From the cell containing the given text, extract its center point as [X, Y] coordinate. 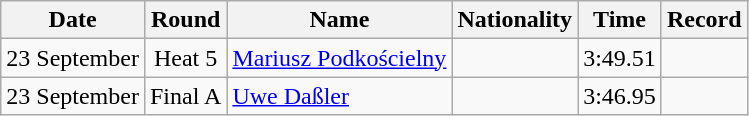
Heat 5 [185, 58]
3:49.51 [620, 58]
Final A [185, 96]
Mariusz Podkościelny [340, 58]
Nationality [515, 20]
Time [620, 20]
Date [73, 20]
Round [185, 20]
Uwe Daßler [340, 96]
Name [340, 20]
Record [704, 20]
3:46.95 [620, 96]
